Provide the (X, Y) coordinate of the cell's center where the given text is located.  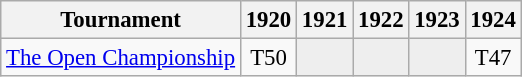
1923 (437, 20)
1921 (325, 20)
T47 (493, 58)
1920 (268, 20)
1924 (493, 20)
1922 (381, 20)
Tournament (121, 20)
The Open Championship (121, 58)
T50 (268, 58)
